Extract the (x, y) coordinate from the center of the cell holding the provided text.  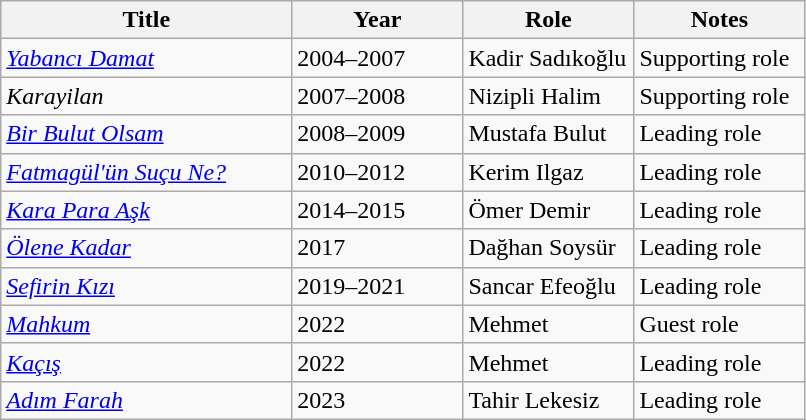
2007–2008 (378, 96)
Sancar Efeoğlu (548, 286)
Dağhan Soysür (548, 248)
2023 (378, 400)
Sefirin Kızı (146, 286)
Role (548, 20)
2017 (378, 248)
Yabancı Damat (146, 58)
2010–2012 (378, 172)
Mustafa Bulut (548, 134)
Kara Para Aşk (146, 210)
Mahkum (146, 324)
Guest role (720, 324)
2008–2009 (378, 134)
Kerim Ilgaz (548, 172)
Ölene Kadar (146, 248)
Kaçış (146, 362)
Nizipli Halim (548, 96)
Year (378, 20)
Tahir Lekesiz (548, 400)
2019–2021 (378, 286)
Ömer Demir (548, 210)
Notes (720, 20)
2004–2007 (378, 58)
Karayilan (146, 96)
Kadir Sadıkoğlu (548, 58)
2014–2015 (378, 210)
Adım Farah (146, 400)
Title (146, 20)
Fatmagül'ün Suçu Ne? (146, 172)
Bir Bulut Olsam (146, 134)
